Provide the (x, y) coordinate of the cell's center where the given text is located.  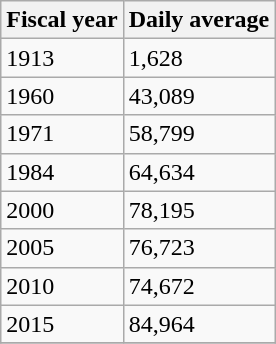
1960 (62, 96)
Daily average (199, 20)
78,195 (199, 210)
58,799 (199, 134)
74,672 (199, 286)
2015 (62, 324)
1971 (62, 134)
1913 (62, 58)
64,634 (199, 172)
2005 (62, 248)
1984 (62, 172)
84,964 (199, 324)
76,723 (199, 248)
Fiscal year (62, 20)
2010 (62, 286)
2000 (62, 210)
43,089 (199, 96)
1,628 (199, 58)
